From the cell containing the given text, extract its center point as (x, y) coordinate. 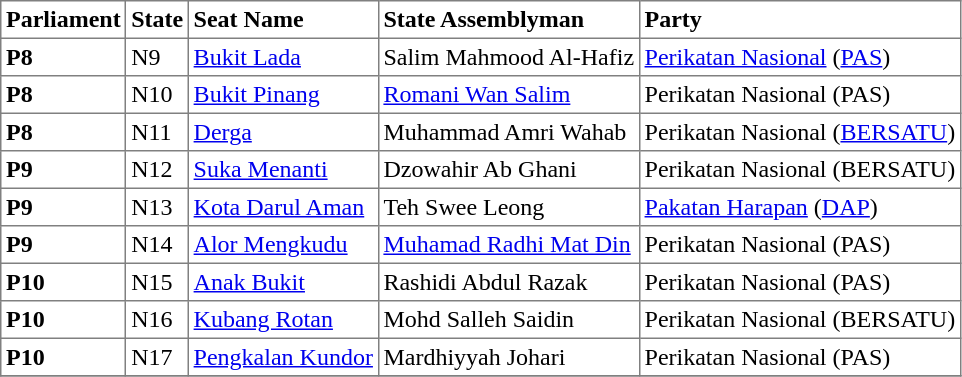
N11 (157, 132)
Derga (283, 132)
Party (800, 20)
Muhammad Amri Wahab (508, 132)
Salim Mahmood Al-Hafiz (508, 57)
Bukit Pinang (283, 95)
Kubang Rotan (283, 320)
Mardhiyyah Johari (508, 357)
N15 (157, 282)
Bukit Lada (283, 57)
Pengkalan Kundor (283, 357)
Pakatan Harapan (DAP) (800, 207)
Anak Bukit (283, 282)
N17 (157, 357)
N9 (157, 57)
N10 (157, 95)
Teh Swee Leong (508, 207)
Romani Wan Salim (508, 95)
Dzowahir Ab Ghani (508, 170)
N14 (157, 245)
State Assemblyman (508, 20)
Rashidi Abdul Razak (508, 282)
Parliament (64, 20)
N16 (157, 320)
N12 (157, 170)
N13 (157, 207)
State (157, 20)
Suka Menanti (283, 170)
Muhamad Radhi Mat Din (508, 245)
Seat Name (283, 20)
Alor Mengkudu (283, 245)
Mohd Salleh Saidin (508, 320)
Kota Darul Aman (283, 207)
